Output the (X, Y) coordinate of the center of the cell containing the given text.  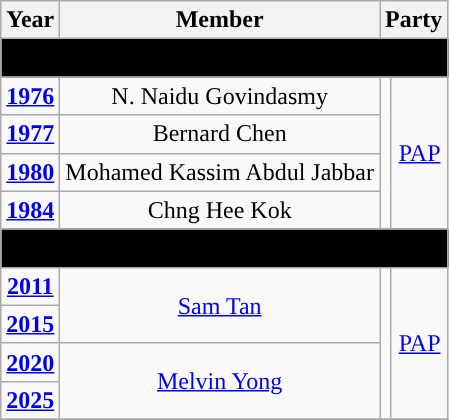
Sam Tan (220, 305)
Member (220, 20)
2015 (30, 324)
Party (414, 20)
1976 (30, 96)
Mohamed Kassim Abdul Jabbar (220, 172)
2020 (30, 362)
2011 (30, 286)
2025 (30, 400)
Constituency abolished (1988 – 2011) (224, 248)
Formation (224, 58)
Melvin Yong (220, 381)
1984 (30, 210)
Year (30, 20)
1977 (30, 134)
Chng Hee Kok (220, 210)
Bernard Chen (220, 134)
N. Naidu Govindasmy (220, 96)
1980 (30, 172)
